Return (X, Y) of the center of cell containing provided text 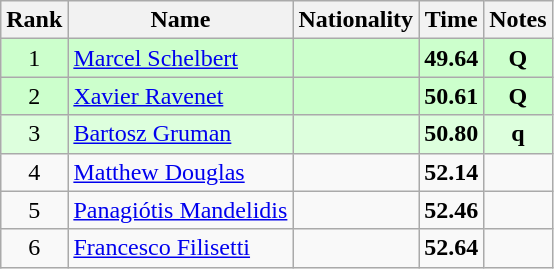
Nationality (356, 20)
2 (34, 96)
Francesco Filisetti (180, 248)
50.61 (452, 96)
49.64 (452, 58)
Marcel Schelbert (180, 58)
Panagiótis Mandelidis (180, 210)
Bartosz Gruman (180, 134)
6 (34, 248)
Time (452, 20)
3 (34, 134)
Rank (34, 20)
Notes (518, 20)
52.14 (452, 172)
1 (34, 58)
q (518, 134)
50.80 (452, 134)
4 (34, 172)
52.46 (452, 210)
Matthew Douglas (180, 172)
5 (34, 210)
52.64 (452, 248)
Name (180, 20)
Xavier Ravenet (180, 96)
